Identify which cell holds the provided text, then report its [x, y] central coordinate. 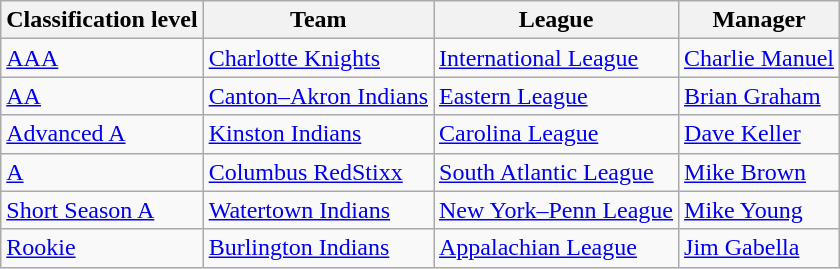
Jim Gabella [760, 248]
Short Season A [102, 210]
Canton–Akron Indians [318, 96]
Manager [760, 20]
Team [318, 20]
Mike Brown [760, 172]
League [556, 20]
Watertown Indians [318, 210]
A [102, 172]
AA [102, 96]
International League [556, 58]
Charlotte Knights [318, 58]
Brian Graham [760, 96]
Dave Keller [760, 134]
Burlington Indians [318, 248]
New York–Penn League [556, 210]
Carolina League [556, 134]
Rookie [102, 248]
Mike Young [760, 210]
Classification level [102, 20]
Kinston Indians [318, 134]
Advanced A [102, 134]
Columbus RedStixx [318, 172]
South Atlantic League [556, 172]
Eastern League [556, 96]
AAA [102, 58]
Charlie Manuel [760, 58]
Appalachian League [556, 248]
